Provide the (x, y) coordinate of the cell's center where the given text is located.  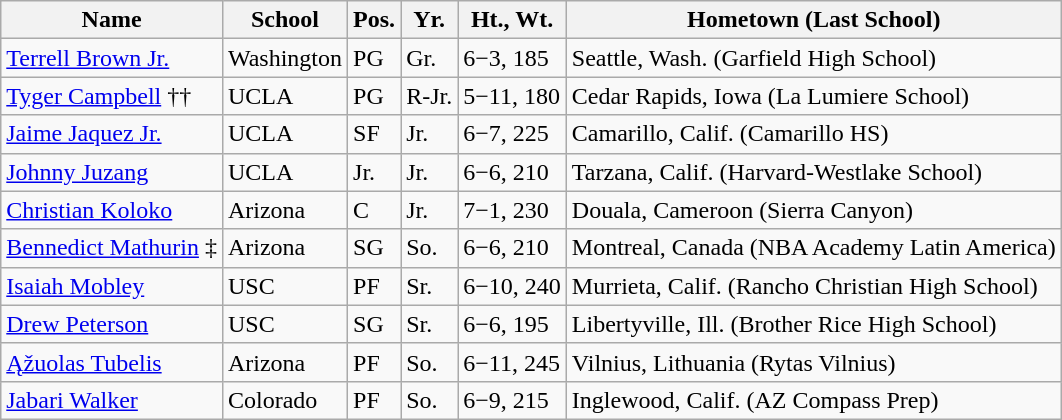
Inglewood, Calif. (AZ Compass Prep) (814, 400)
Yr. (430, 20)
6−3, 185 (512, 58)
Christian Koloko (112, 210)
Washington (284, 58)
5−11, 180 (512, 96)
Murrieta, Calif. (Rancho Christian High School) (814, 286)
6−11, 245 (512, 362)
Vilnius, Lithuania (Rytas Vilnius) (814, 362)
7−1, 230 (512, 210)
Johnny Juzang (112, 172)
Ht., Wt. (512, 20)
Name (112, 20)
Drew Peterson (112, 324)
Camarillo, Calif. (Camarillo HS) (814, 134)
Jaime Jaquez Jr. (112, 134)
School (284, 20)
Ąžuolas Tubelis (112, 362)
Terrell Brown Jr. (112, 58)
Tarzana, Calif. (Harvard-Westlake School) (814, 172)
R-Jr. (430, 96)
Gr. (430, 58)
Libertyville, Ill. (Brother Rice High School) (814, 324)
SF (374, 134)
Colorado (284, 400)
6−6, 195 (512, 324)
Pos. (374, 20)
Isaiah Mobley (112, 286)
Bennedict Mathurin ‡ (112, 248)
Jabari Walker (112, 400)
Douala, Cameroon (Sierra Canyon) (814, 210)
Hometown (Last School) (814, 20)
6−9, 215 (512, 400)
Montreal, Canada (NBA Academy Latin America) (814, 248)
Seattle, Wash. (Garfield High School) (814, 58)
6−7, 225 (512, 134)
6−10, 240 (512, 286)
Tyger Campbell †† (112, 96)
Cedar Rapids, Iowa (La Lumiere School) (814, 96)
C (374, 210)
